Locate the cell with the specified text and output its (x, y) center coordinate. 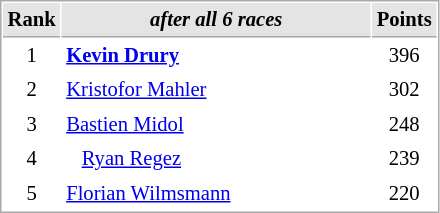
302 (404, 90)
Kristofor Mahler (216, 90)
2 (32, 90)
396 (404, 56)
after all 6 races (216, 20)
1 (32, 56)
248 (404, 124)
Bastien Midol (216, 124)
3 (32, 124)
5 (32, 194)
Rank (32, 20)
220 (404, 194)
Points (404, 20)
239 (404, 158)
4 (32, 158)
Florian Wilmsmann (216, 194)
Ryan Regez (216, 158)
Kevin Drury (216, 56)
